Scan for the cell matching the given text and deliver its (x, y) coordinate at center. 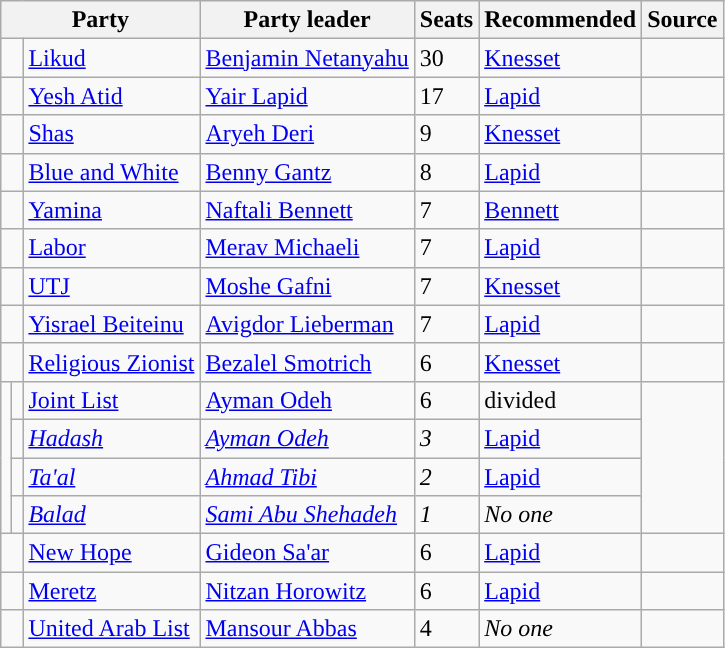
8 (446, 172)
Blue and White (112, 172)
Yisrael Beiteinu (112, 324)
4 (446, 629)
United Arab List (112, 629)
Balad (112, 515)
Ahmad Tibi (307, 477)
Yesh Atid (112, 96)
Merav Michaeli (307, 248)
Likud (112, 58)
Moshe Gafni (307, 286)
Seats (446, 20)
1 (446, 515)
Avigdor Lieberman (307, 324)
30 (446, 58)
Source (682, 20)
2 (446, 477)
Labor (112, 248)
Joint List (112, 400)
divided (560, 400)
Party leader (307, 20)
Gideon Sa'ar (307, 553)
17 (446, 96)
Bezalel Smotrich (307, 362)
Benjamin Netanyahu (307, 58)
Nitzan Horowitz (307, 591)
Hadash (112, 438)
9 (446, 134)
Religious Zionist (112, 362)
New Hope (112, 553)
UTJ (112, 286)
Benny Gantz (307, 172)
Yamina (112, 210)
Party (100, 20)
Naftali Bennett (307, 210)
Sami Abu Shehadeh (307, 515)
Ta'al (112, 477)
3 (446, 438)
Mansour Abbas (307, 629)
Recommended (560, 20)
Meretz (112, 591)
Shas (112, 134)
Aryeh Deri (307, 134)
Bennett (560, 210)
Yair Lapid (307, 96)
